For the text-containing cell, return its midpoint in [X, Y] coordinate format. 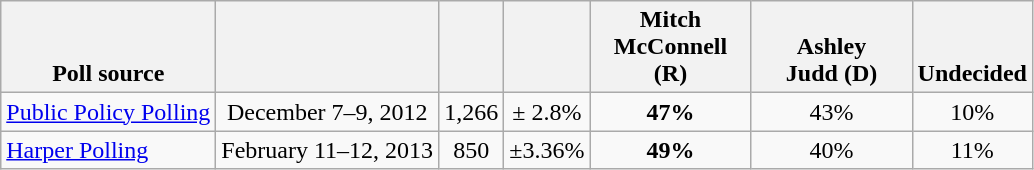
10% [972, 112]
Poll source [108, 47]
MitchMcConnell (R) [670, 47]
Public Policy Polling [108, 112]
February 11–12, 2013 [328, 150]
47% [670, 112]
40% [832, 150]
11% [972, 150]
Undecided [972, 47]
850 [472, 150]
43% [832, 112]
AshleyJudd (D) [832, 47]
49% [670, 150]
1,266 [472, 112]
Harper Polling [108, 150]
December 7–9, 2012 [328, 112]
± 2.8% [547, 112]
±3.36% [547, 150]
